Extract the [X, Y] coordinate from the center of the cell holding the provided text.  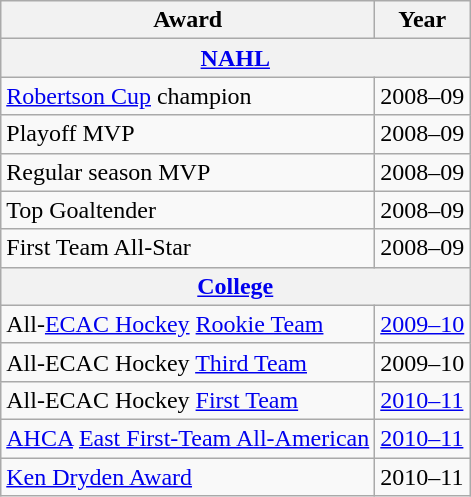
All-ECAC Hockey Third Team [188, 362]
Robertson Cup champion [188, 96]
Top Goaltender [188, 210]
First Team All-Star [188, 248]
Award [188, 20]
Ken Dryden Award [188, 477]
Playoff MVP [188, 134]
AHCA East First-Team All-American [188, 438]
All-ECAC Hockey First Team [188, 400]
Regular season MVP [188, 172]
All-ECAC Hockey Rookie Team [188, 324]
NAHL [236, 58]
College [236, 286]
Year [422, 20]
